Return [X, Y] of the center of cell containing provided text 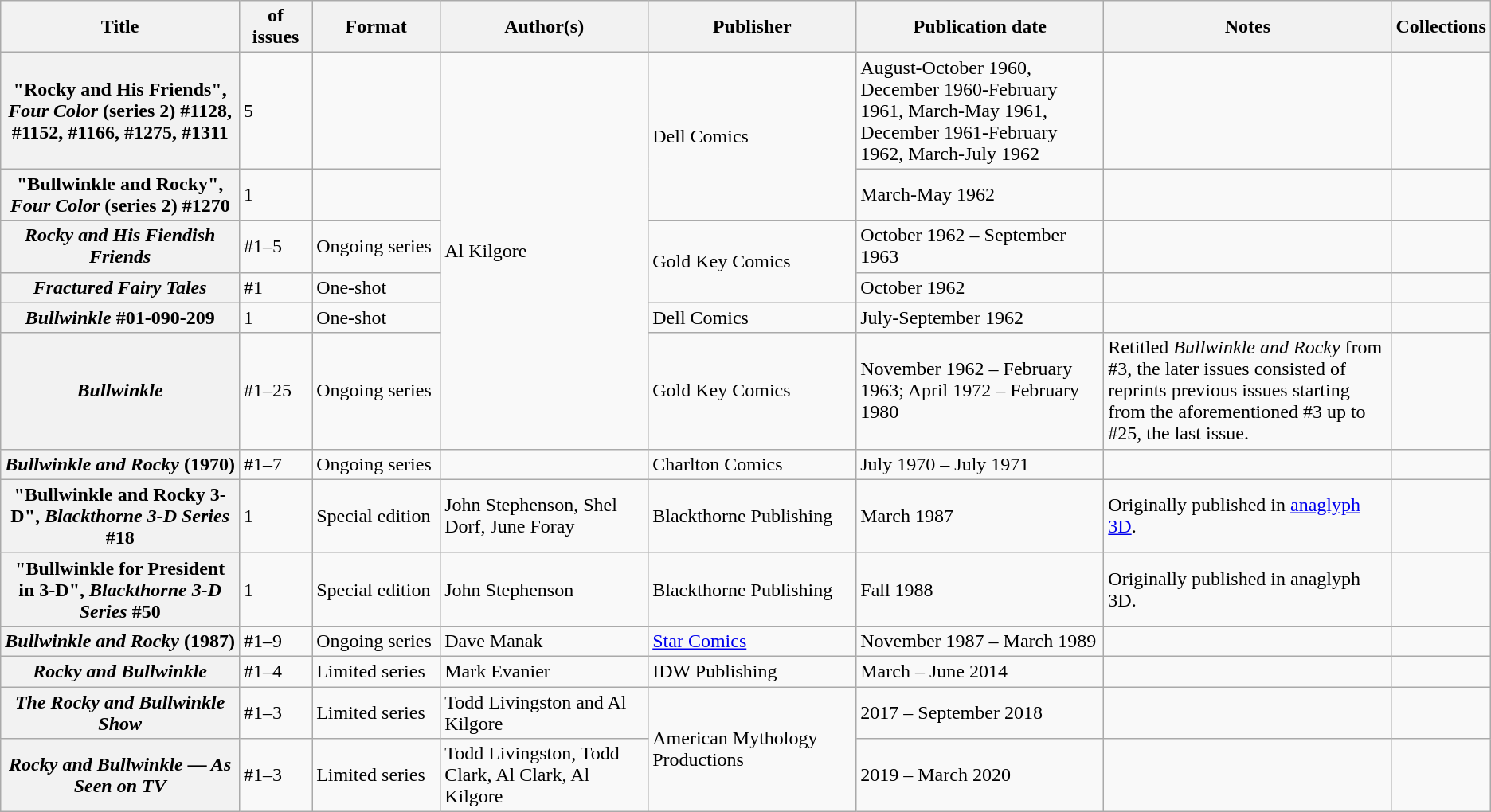
Bullwinkle and Rocky (1987) [120, 641]
Bullwinkle and Rocky (1970) [120, 464]
"Bullwinkle for President in 3-D", Blackthorne 3-D Series #50 [120, 589]
November 1962 – February 1963; April 1972 – February 1980 [980, 391]
Rocky and Bullwinkle — As Seen on TV [120, 775]
2017 – September 2018 [980, 712]
October 1962 [980, 287]
Fractured Fairy Tales [120, 287]
Dave Manak [545, 641]
November 1987 – March 1989 [980, 641]
Notes [1247, 27]
American Mythology Productions [752, 748]
Author(s) [545, 27]
Al Kilgore [545, 251]
July 1970 – July 1971 [980, 464]
March – June 2014 [980, 671]
Mark Evanier [545, 671]
Bullwinkle [120, 391]
IDW Publishing [752, 671]
Format [376, 27]
Charlton Comics [752, 464]
Collections [1441, 27]
Title [120, 27]
John Stephenson [545, 589]
Rocky and Bullwinkle [120, 671]
Bullwinkle #01-090-209 [120, 318]
October 1962 – September 1963 [980, 247]
#1–25 [276, 391]
#1–9 [276, 641]
#1 [276, 287]
March-May 1962 [980, 194]
Publication date [980, 27]
#1–7 [276, 464]
July-September 1962 [980, 318]
2019 – March 2020 [980, 775]
#1–5 [276, 247]
Todd Livingston, Todd Clark, Al Clark, Al Kilgore [545, 775]
"Bullwinkle and Rocky 3-D", Blackthorne 3-D Series #18 [120, 516]
5 [276, 111]
Fall 1988 [980, 589]
"Rocky and His Friends", Four Color (series 2) #1128, #1152, #1166, #1275, #1311 [120, 111]
Rocky and His Fiendish Friends [120, 247]
Todd Livingston and Al Kilgore [545, 712]
March 1987 [980, 516]
#1–4 [276, 671]
Star Comics [752, 641]
The Rocky and Bullwinkle Show [120, 712]
John Stephenson, Shel Dorf, June Foray [545, 516]
of issues [276, 27]
August-October 1960, December 1960-February 1961, March-May 1961, December 1961-February 1962, March-July 1962 [980, 111]
Publisher [752, 27]
"Bullwinkle and Rocky", Four Color (series 2) #1270 [120, 194]
